Find where the given text appears and provide that cell's center as (X, Y) coordinate. 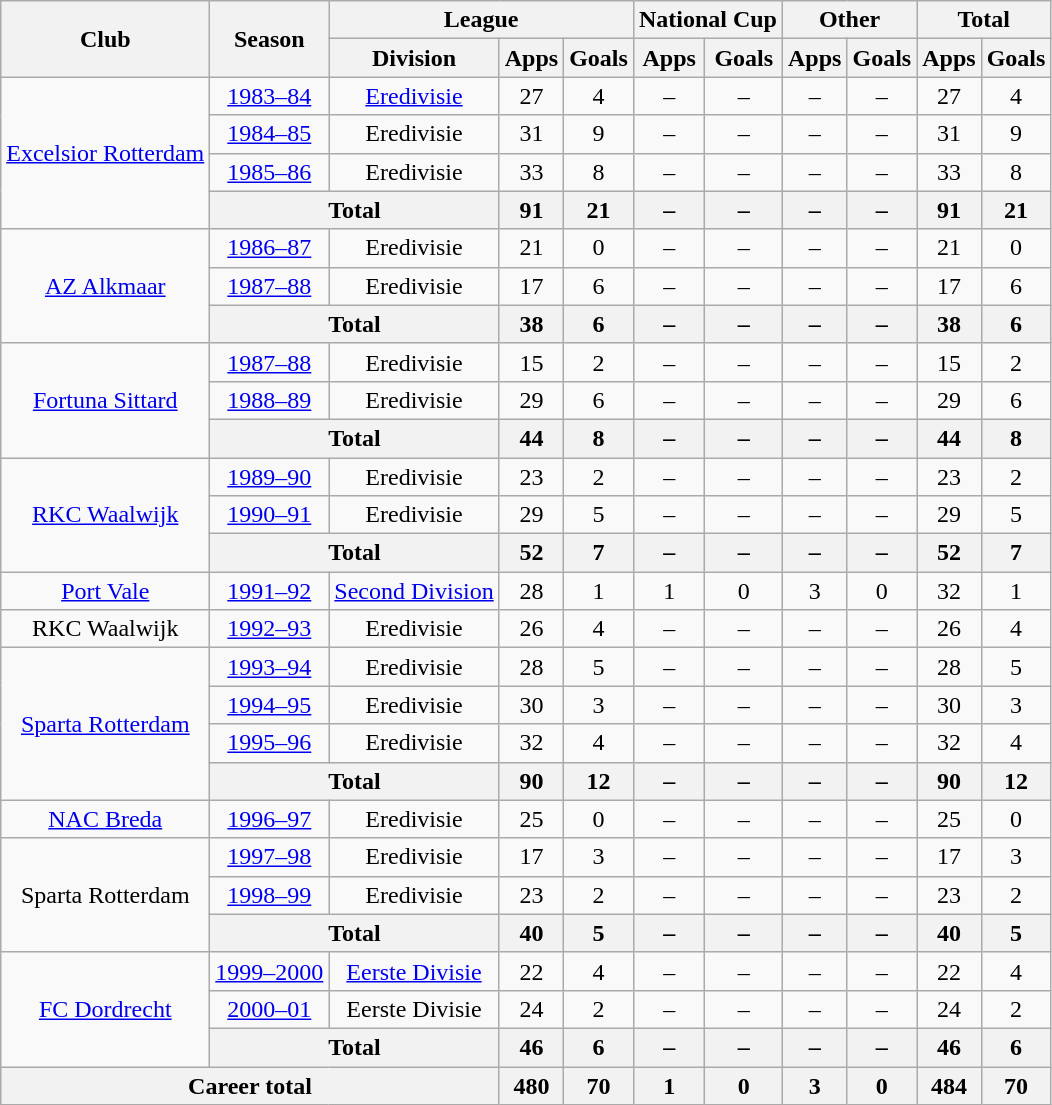
National Cup (708, 20)
1985–86 (270, 172)
Second Division (414, 591)
484 (949, 1085)
1984–85 (270, 134)
1997–98 (270, 857)
480 (531, 1085)
1991–92 (270, 591)
Excelsior Rotterdam (106, 153)
NAC Breda (106, 819)
1990–91 (270, 515)
1993–94 (270, 667)
1998–99 (270, 895)
Other (850, 20)
1988–89 (270, 400)
AZ Alkmaar (106, 286)
Port Vale (106, 591)
1992–93 (270, 629)
1996–97 (270, 819)
Division (414, 58)
Career total (250, 1085)
Fortuna Sittard (106, 400)
1983–84 (270, 96)
Club (106, 39)
FC Dordrecht (106, 1009)
1999–2000 (270, 971)
1986–87 (270, 248)
1989–90 (270, 477)
Season (270, 39)
1995–96 (270, 743)
1994–95 (270, 705)
2000–01 (270, 1009)
League (482, 20)
